Output the [x, y] coordinate of the center of the cell containing the given text.  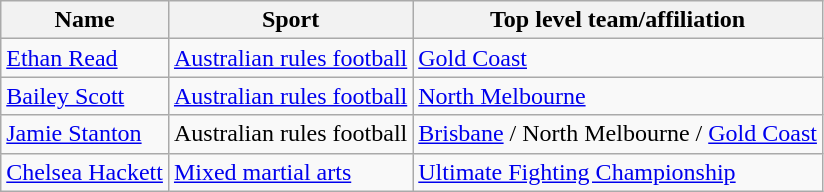
North Melbourne [618, 96]
Gold Coast [618, 58]
Name [85, 20]
Top level team/affiliation [618, 20]
Brisbane / North Melbourne / Gold Coast [618, 134]
Sport [290, 20]
Ethan Read [85, 58]
Ultimate Fighting Championship [618, 172]
Chelsea Hackett [85, 172]
Jamie Stanton [85, 134]
Mixed martial arts [290, 172]
Bailey Scott [85, 96]
